Determine the [X, Y] coordinate at the center of the cell enclosing the given text.  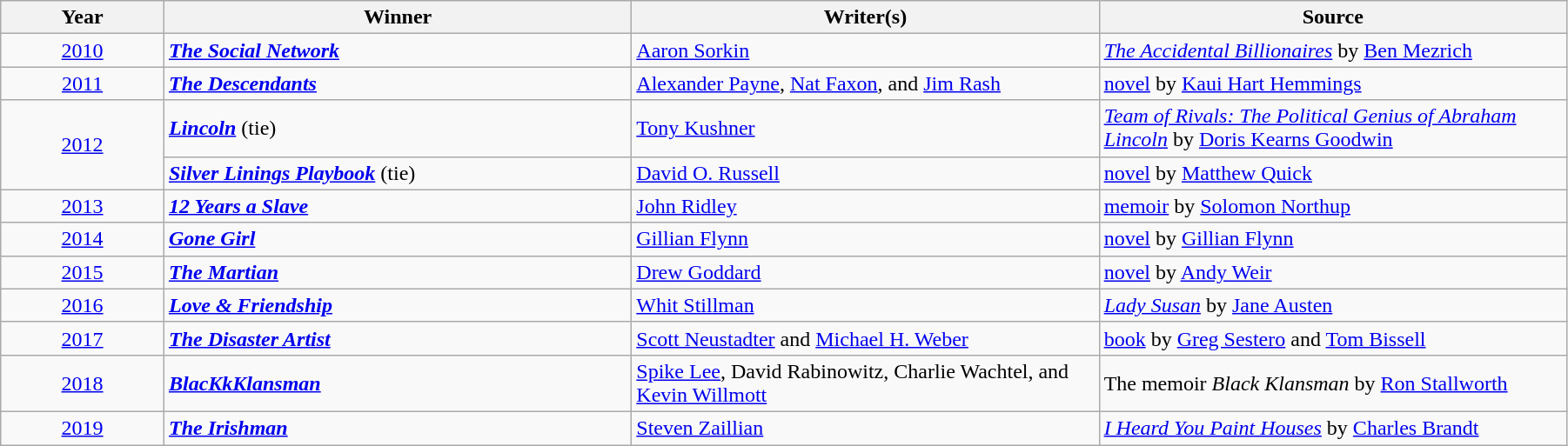
Writer(s) [865, 17]
Tony Kushner [865, 129]
I Heard You Paint Houses by Charles Brandt [1333, 428]
David O. Russell [865, 173]
2014 [83, 239]
12 Years a Slave [397, 206]
Gillian Flynn [865, 239]
2010 [83, 50]
Year [83, 17]
Scott Neustadter and Michael H. Weber [865, 338]
Alexander Payne, Nat Faxon, and Jim Rash [865, 83]
Spike Lee, David Rabinowitz, Charlie Wachtel, and Kevin Willmott [865, 383]
The Descendants [397, 83]
Source [1333, 17]
Aaron Sorkin [865, 50]
The Accidental Billionaires by Ben Mezrich [1333, 50]
Lady Susan by Jane Austen [1333, 305]
2017 [83, 338]
2019 [83, 428]
Whit Stillman [865, 305]
Winner [397, 17]
Lincoln (tie) [397, 129]
book by Greg Sestero and Tom Bissell [1333, 338]
2012 [83, 144]
2018 [83, 383]
The Martian [397, 272]
The Irishman [397, 428]
novel by Andy Weir [1333, 272]
The Disaster Artist [397, 338]
Drew Goddard [865, 272]
Steven Zaillian [865, 428]
2011 [83, 83]
novel by Kaui Hart Hemmings [1333, 83]
memoir by Solomon Northup [1333, 206]
Love & Friendship [397, 305]
The memoir Black Klansman by Ron Stallworth [1333, 383]
BlacKkKlansman [397, 383]
novel by Gillian Flynn [1333, 239]
Silver Linings Playbook (tie) [397, 173]
2015 [83, 272]
Team of Rivals: The Political Genius of Abraham Lincoln by Doris Kearns Goodwin [1333, 129]
The Social Network [397, 50]
novel by Matthew Quick [1333, 173]
2016 [83, 305]
Gone Girl [397, 239]
John Ridley [865, 206]
2013 [83, 206]
